Search for the cell housing the specified text and yield its [x, y] center coordinate. 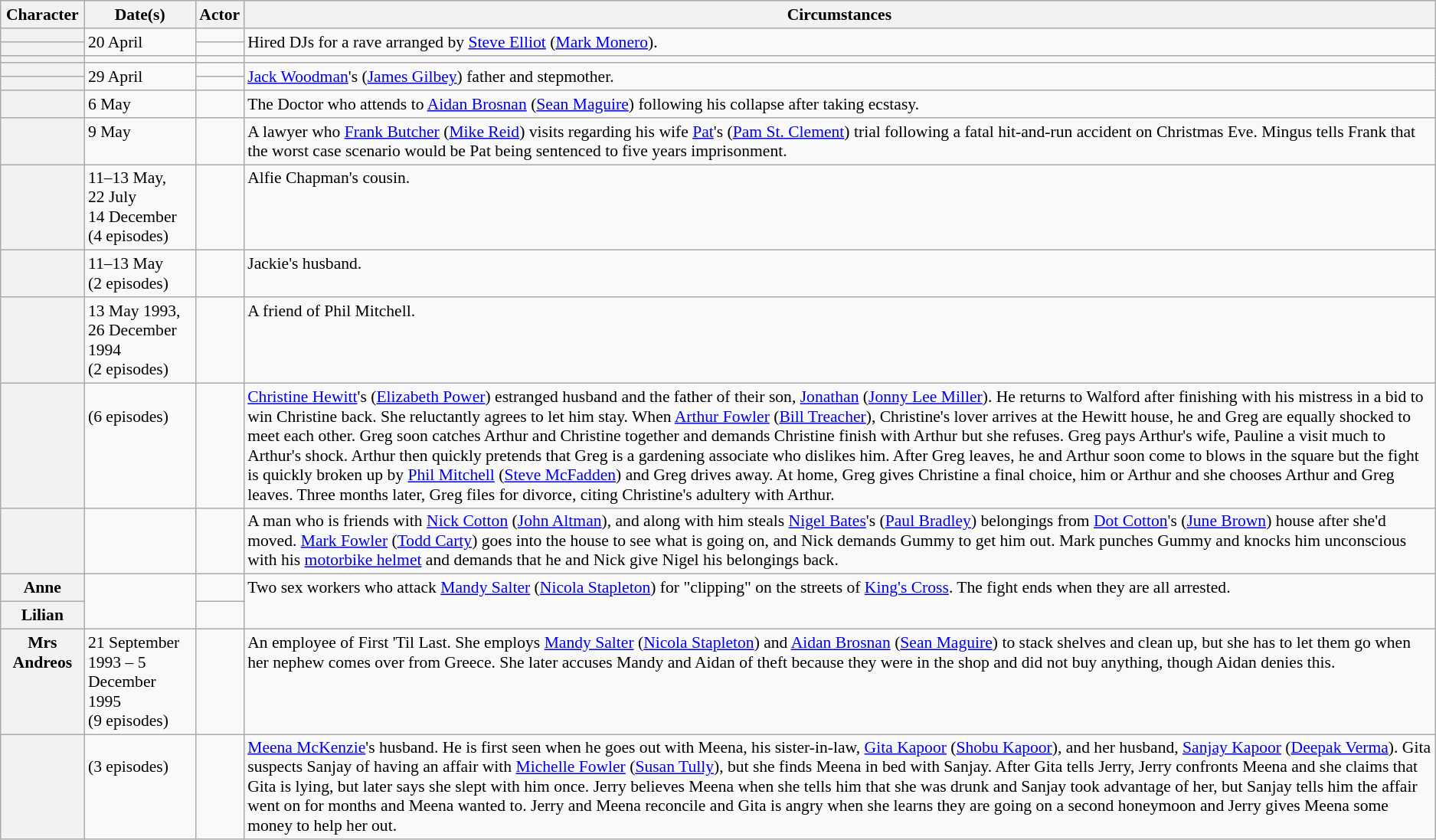
6 May [139, 104]
Two sex workers who attack Mandy Salter (Nicola Stapleton) for "clipping" on the streets of King's Cross. The fight ends when they are all arrested. [839, 602]
11–13 May(2 episodes) [139, 274]
Alfie Chapman's cousin. [839, 208]
Actor [219, 15]
(3 episodes) [139, 787]
29 April [139, 77]
Anne [43, 588]
21 September 1993 – 5 December 1995(9 episodes) [139, 681]
(6 episodes) [139, 446]
Jackie's husband. [839, 274]
Lilian [43, 616]
20 April [139, 42]
13 May 1993,26 December 1994(2 episodes) [139, 340]
A friend of Phil Mitchell. [839, 340]
Date(s) [139, 15]
9 May [139, 141]
Circumstances [839, 15]
Jack Woodman's (James Gilbey) father and stepmother. [839, 77]
Mrs Andreos [43, 681]
11–13 May,22 July14 December(4 episodes) [139, 208]
Character [43, 15]
The Doctor who attends to Aidan Brosnan (Sean Maguire) following his collapse after taking ecstasy. [839, 104]
Hired DJs for a rave arranged by Steve Elliot (Mark Monero). [839, 42]
